Identify which cell holds the provided text, then report its (x, y) central coordinate. 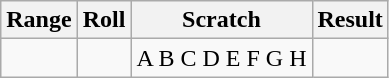
Scratch (222, 20)
Roll (104, 20)
Result (350, 20)
A B C D E F G H (222, 58)
Range (39, 20)
